Return [X, Y] of the center of cell containing provided text 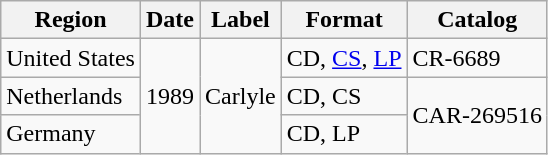
1989 [170, 96]
Catalog [477, 20]
Label [241, 20]
Netherlands [71, 96]
Format [344, 20]
CR-6689 [477, 58]
Date [170, 20]
Carlyle [241, 96]
United States [71, 58]
Germany [71, 134]
CD, CS [344, 96]
Region [71, 20]
CD, LP [344, 134]
CD, CS, LP [344, 58]
CAR-269516 [477, 115]
